Capture the cell that displays the provided text and extract its (x, y) central coordinate. 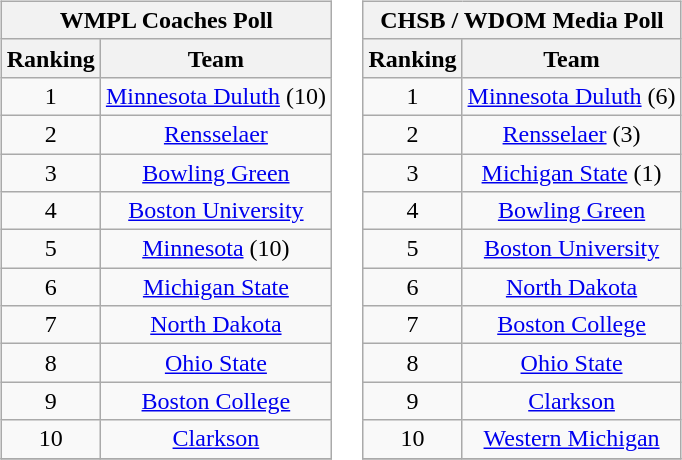
WMPL Coaches Poll (166, 20)
CHSB / WDOM Media Poll (522, 20)
Western Michigan (572, 439)
Minnesota (10) (216, 249)
Michigan State (1) (572, 173)
Minnesota Duluth (10) (216, 96)
Minnesota Duluth (6) (572, 96)
Michigan State (216, 287)
Rensselaer (216, 134)
Rensselaer (3) (572, 134)
